Search for the cell housing the specified text and yield its [x, y] center coordinate. 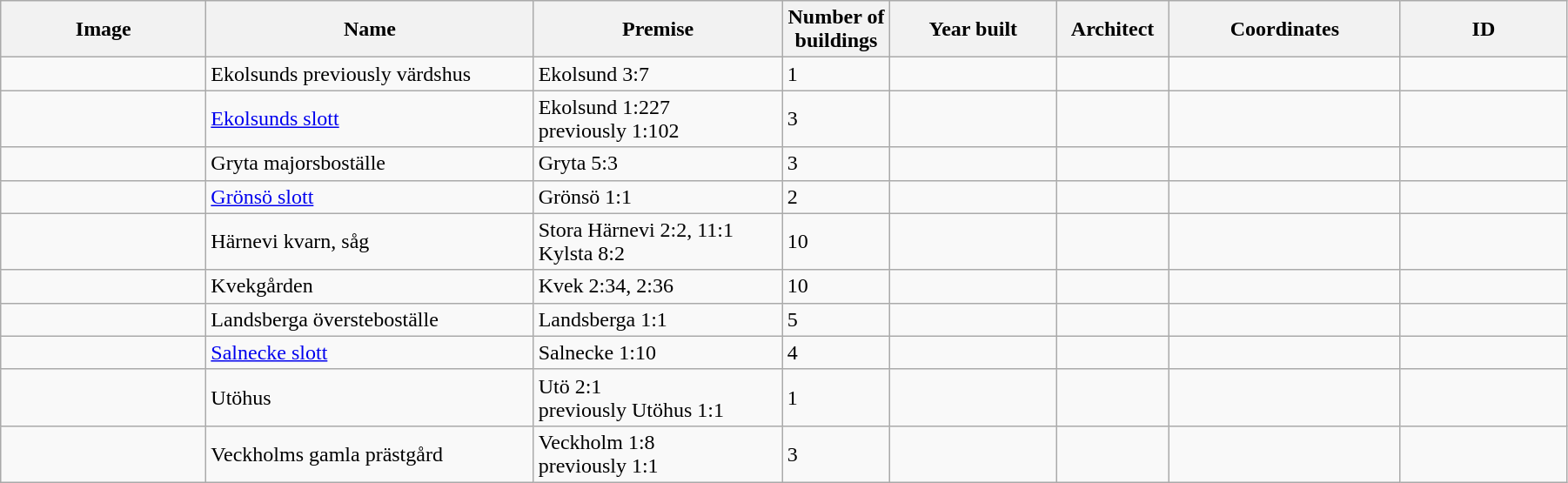
ID [1483, 30]
Härnevi kvarn, såg [370, 242]
Grönsö slott [370, 197]
Ekolsunds slott [370, 118]
Landsberga översteboställe [370, 319]
Stora Härnevi 2:2, 11:1Kylsta 8:2 [658, 242]
5 [836, 319]
Landsberga 1:1 [658, 319]
Image [104, 30]
4 [836, 352]
Kvek 2:34, 2:36 [658, 286]
Salnecke slott [370, 352]
Ekolsunds previously värdshus [370, 74]
Gryta majorsboställe [370, 164]
Coordinates [1284, 30]
Kvekgården [370, 286]
Name [370, 30]
Grönsö 1:1 [658, 197]
Utö 2:1previously Utöhus 1:1 [658, 397]
Gryta 5:3 [658, 164]
Veckholms gamla prästgård [370, 454]
Number ofbuildings [836, 30]
Veckholm 1:8previously 1:1 [658, 454]
Premise [658, 30]
Year built [973, 30]
Ekolsund 3:7 [658, 74]
Salnecke 1:10 [658, 352]
2 [836, 197]
Utöhus [370, 397]
Architect [1113, 30]
Ekolsund 1:227previously 1:102 [658, 118]
